Return (x, y) of the center of cell containing provided text 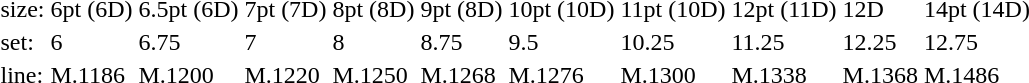
7 (286, 42)
10.25 (673, 42)
6 (92, 42)
9.5 (562, 42)
8 (374, 42)
11.25 (784, 42)
12.25 (880, 42)
6.75 (188, 42)
8.75 (462, 42)
